Capture the cell that displays the provided text and extract its [x, y] central coordinate. 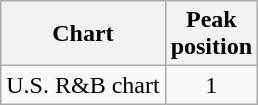
Chart [83, 34]
1 [211, 85]
Peakposition [211, 34]
U.S. R&B chart [83, 85]
